Return [x, y] of the center of cell containing provided text 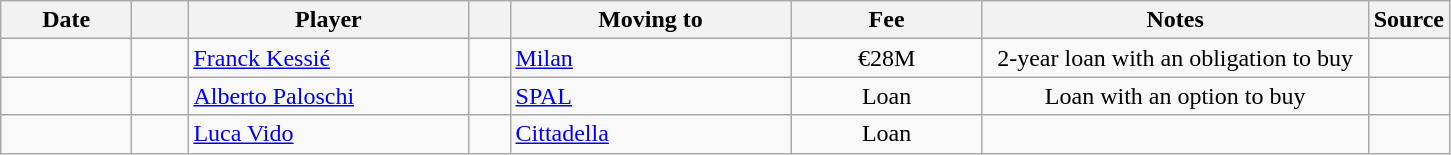
Franck Kessié [328, 58]
Loan with an option to buy [1175, 96]
Notes [1175, 20]
Milan [650, 58]
Alberto Paloschi [328, 96]
Fee [886, 20]
Moving to [650, 20]
2-year loan with an obligation to buy [1175, 58]
€28M [886, 58]
Cittadella [650, 134]
Source [1408, 20]
Date [66, 20]
Player [328, 20]
SPAL [650, 96]
Luca Vido [328, 134]
